Identify which cell holds the provided text, then report its [x, y] central coordinate. 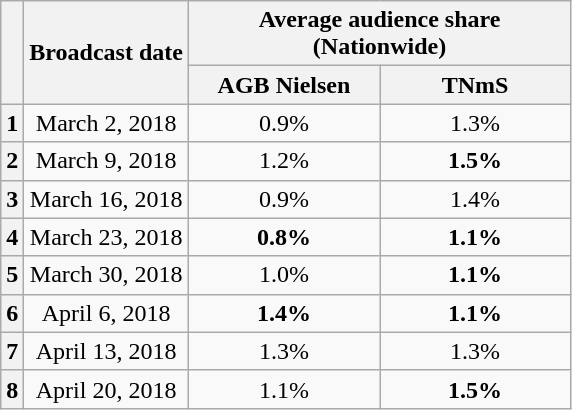
Broadcast date [106, 52]
1 [12, 123]
0.8% [284, 237]
Average audience share (Nationwide) [379, 34]
7 [12, 351]
March 30, 2018 [106, 275]
2 [12, 161]
March 9, 2018 [106, 161]
1.0% [284, 275]
8 [12, 389]
April 20, 2018 [106, 389]
April 6, 2018 [106, 313]
1.2% [284, 161]
6 [12, 313]
April 13, 2018 [106, 351]
March 23, 2018 [106, 237]
March 16, 2018 [106, 199]
5 [12, 275]
4 [12, 237]
AGB Nielsen [284, 85]
TNmS [476, 85]
March 2, 2018 [106, 123]
3 [12, 199]
